Detect which cell encompasses the target text, then output its (X, Y) center coordinate. 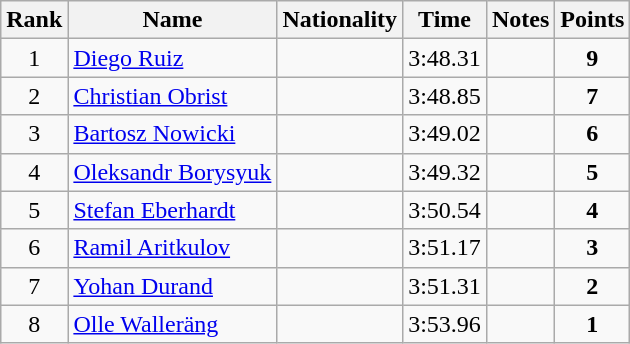
Points (592, 20)
3:49.02 (445, 134)
Yohan Durand (172, 286)
3:48.31 (445, 58)
Bartosz Nowicki (172, 134)
Name (172, 20)
Nationality (340, 20)
3:48.85 (445, 96)
Time (445, 20)
9 (592, 58)
Notes (520, 20)
3:53.96 (445, 324)
Rank (34, 20)
Oleksandr Borysyuk (172, 172)
Olle Walleräng (172, 324)
3:49.32 (445, 172)
3:51.31 (445, 286)
8 (34, 324)
Stefan Eberhardt (172, 210)
3:51.17 (445, 248)
3:50.54 (445, 210)
Christian Obrist (172, 96)
Ramil Aritkulov (172, 248)
Diego Ruiz (172, 58)
